Find where the given text appears and provide that cell's center as (x, y) coordinate. 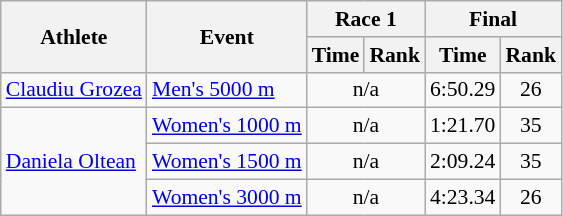
Claudiu Grozea (74, 90)
6:50.29 (462, 90)
Women's 1000 m (227, 126)
1:21.70 (462, 126)
Women's 3000 m (227, 197)
Athlete (74, 36)
2:09.24 (462, 162)
Men's 5000 m (227, 90)
Event (227, 36)
Race 1 (366, 19)
4:23.34 (462, 197)
Women's 1500 m (227, 162)
Daniela Oltean (74, 162)
Final (493, 19)
